Search for the cell housing the specified text and yield its (x, y) center coordinate. 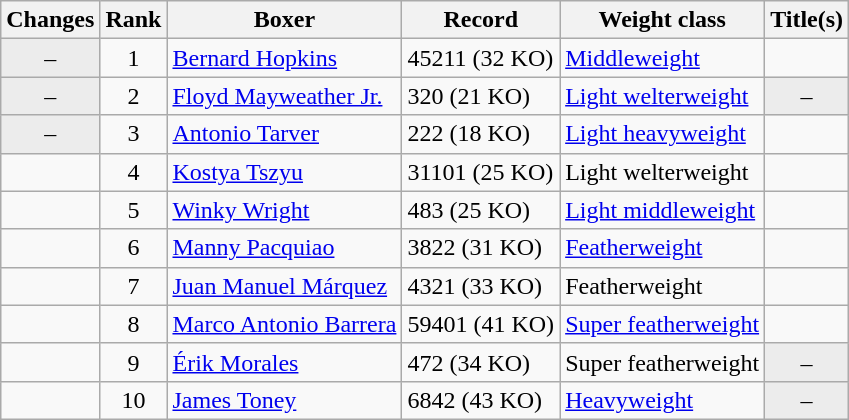
9 (134, 362)
6842 (43 KO) (481, 400)
Antonio Tarver (284, 134)
Weight class (662, 20)
4321 (33 KO) (481, 286)
Winky Wright (284, 210)
Title(s) (807, 20)
31101 (25 KO) (481, 172)
483 (25 KO) (481, 210)
Boxer (284, 20)
Juan Manuel Márquez (284, 286)
320 (21 KO) (481, 96)
Marco Antonio Barrera (284, 324)
Record (481, 20)
Light heavyweight (662, 134)
8 (134, 324)
Manny Pacquiao (284, 248)
Kostya Tszyu (284, 172)
Bernard Hopkins (284, 58)
59401 (41 KO) (481, 324)
4 (134, 172)
2 (134, 96)
6 (134, 248)
Floyd Mayweather Jr. (284, 96)
222 (18 KO) (481, 134)
Rank (134, 20)
James Toney (284, 400)
Heavyweight (662, 400)
5 (134, 210)
Changes (50, 20)
7 (134, 286)
3 (134, 134)
Light middleweight (662, 210)
10 (134, 400)
3822 (31 KO) (481, 248)
45211 (32 KO) (481, 58)
1 (134, 58)
Érik Morales (284, 362)
Middleweight (662, 58)
472 (34 KO) (481, 362)
